Return (x, y) of the center of cell containing provided text 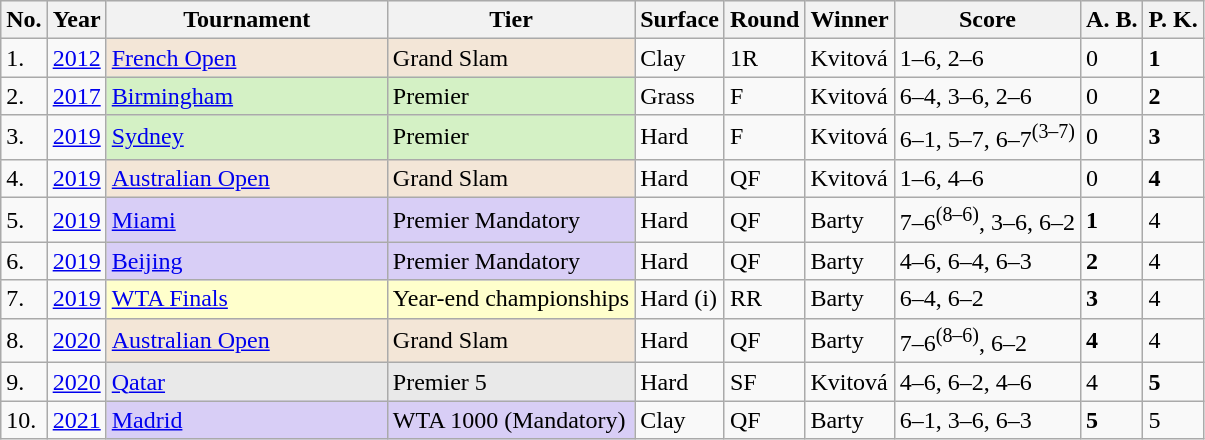
RR (764, 299)
Birmingham (246, 96)
Beijing (246, 261)
Miami (246, 220)
6–1, 3–6, 6–3 (987, 420)
8. (24, 340)
Grass (680, 96)
2017 (76, 96)
4. (24, 178)
2021 (76, 420)
1. (24, 58)
1–6, 4–6 (987, 178)
6–4, 6–2 (987, 299)
Madrid (246, 420)
2. (24, 96)
Year (76, 20)
French Open (246, 58)
WTA 1000 (Mandatory) (510, 420)
6–4, 3–6, 2–6 (987, 96)
1R (764, 58)
4–6, 6–2, 4–6 (987, 382)
6–1, 5–7, 6–7(3–7) (987, 138)
6. (24, 261)
Qatar (246, 382)
4–6, 6–4, 6–3 (987, 261)
5. (24, 220)
P. K. (1173, 20)
SF (764, 382)
1–6, 2–6 (987, 58)
Year-end championships (510, 299)
3. (24, 138)
A. B. (1112, 20)
Winner (850, 20)
Surface (680, 20)
Score (987, 20)
Round (764, 20)
10. (24, 420)
2012 (76, 58)
WTA Finals (246, 299)
Hard (i) (680, 299)
7–6(8–6), 3–6, 6–2 (987, 220)
Tier (510, 20)
Premier 5 (510, 382)
7–6(8–6), 6–2 (987, 340)
No. (24, 20)
Tournament (246, 20)
9. (24, 382)
7. (24, 299)
Sydney (246, 138)
